From the cell containing the given text, extract its center point as (X, Y) coordinate. 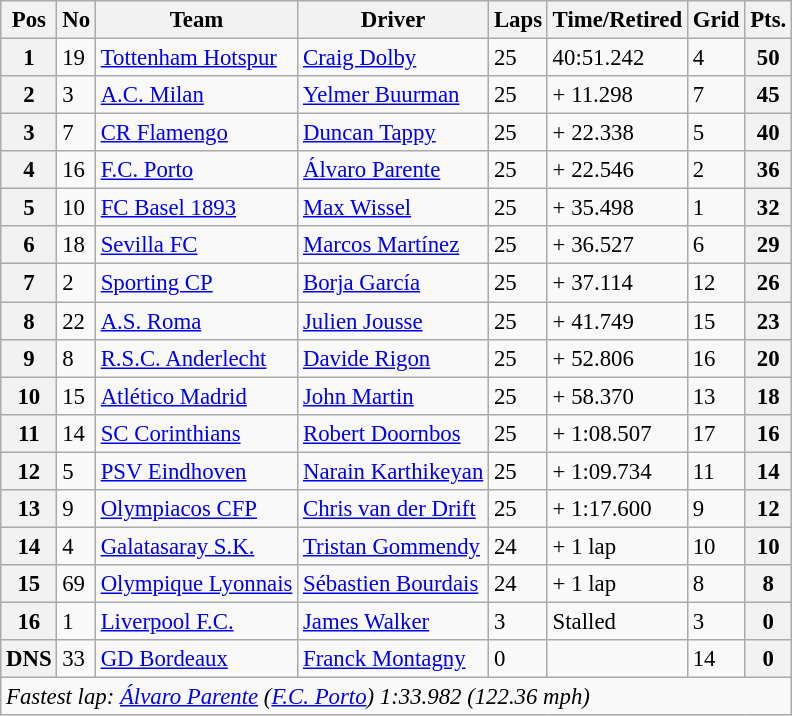
Team (196, 20)
Laps (518, 20)
James Walker (394, 621)
22 (76, 321)
+ 36.527 (617, 245)
Olympiacos CFP (196, 509)
23 (768, 321)
Sevilla FC (196, 245)
Duncan Tappy (394, 133)
SC Corinthians (196, 433)
+ 1:08.507 (617, 433)
+ 58.370 (617, 396)
20 (768, 358)
CR Flamengo (196, 133)
+ 1:17.600 (617, 509)
F.C. Porto (196, 170)
Stalled (617, 621)
Narain Karthikeyan (394, 471)
69 (76, 584)
+ 41.749 (617, 321)
Sébastien Bourdais (394, 584)
17 (716, 433)
No (76, 20)
+ 35.498 (617, 208)
+ 22.338 (617, 133)
Chris van der Drift (394, 509)
Olympique Lyonnais (196, 584)
Galatasaray S.K. (196, 546)
+ 52.806 (617, 358)
Max Wissel (394, 208)
Atlético Madrid (196, 396)
+ 37.114 (617, 283)
45 (768, 95)
Julien Jousse (394, 321)
GD Bordeaux (196, 659)
26 (768, 283)
Tottenham Hotspur (196, 58)
Craig Dolby (394, 58)
36 (768, 170)
A.C. Milan (196, 95)
Davide Rigon (394, 358)
40:51.242 (617, 58)
Pos (29, 20)
Tristan Gommendy (394, 546)
50 (768, 58)
+ 11.298 (617, 95)
Liverpool F.C. (196, 621)
Driver (394, 20)
Pts. (768, 20)
DNS (29, 659)
Grid (716, 20)
R.S.C. Anderlecht (196, 358)
33 (76, 659)
29 (768, 245)
Marcos Martínez (394, 245)
Time/Retired (617, 20)
Sporting CP (196, 283)
+ 22.546 (617, 170)
John Martin (394, 396)
A.S. Roma (196, 321)
Yelmer Buurman (394, 95)
Borja García (394, 283)
FC Basel 1893 (196, 208)
Álvaro Parente (394, 170)
Fastest lap: Álvaro Parente (F.C. Porto) 1:33.982 (122.36 mph) (396, 697)
19 (76, 58)
40 (768, 133)
Franck Montagny (394, 659)
32 (768, 208)
PSV Eindhoven (196, 471)
+ 1:09.734 (617, 471)
Robert Doornbos (394, 433)
